Find where the given text appears and provide that cell's center as (X, Y) coordinate. 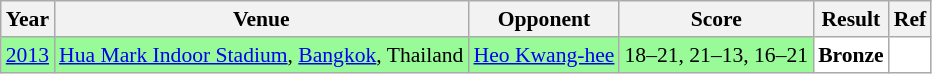
18–21, 21–13, 16–21 (716, 55)
Heo Kwang-hee (544, 55)
Score (716, 19)
Ref (910, 19)
Bronze (851, 55)
2013 (28, 55)
Year (28, 19)
Opponent (544, 19)
Hua Mark Indoor Stadium, Bangkok, Thailand (261, 55)
Result (851, 19)
Venue (261, 19)
